Provide the (x, y) coordinate of the cell's center where the given text is located.  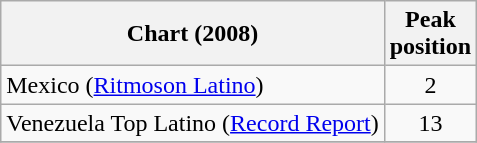
13 (430, 123)
Mexico (Ritmoson Latino) (192, 85)
Venezuela Top Latino (Record Report) (192, 123)
Chart (2008) (192, 34)
Peakposition (430, 34)
2 (430, 85)
